Identify which cell holds the provided text, then report its [x, y] central coordinate. 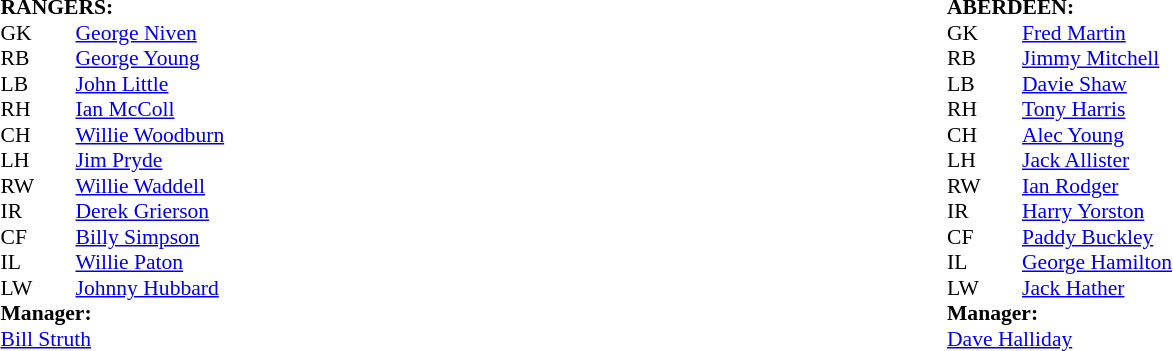
Jack Hather [1097, 288]
Tony Harris [1097, 109]
John Little [150, 84]
Harry Yorston [1097, 211]
George Young [150, 59]
Alec Young [1097, 135]
Willie Waddell [150, 186]
Jim Pryde [150, 161]
Willie Woodburn [150, 135]
Jack Allister [1097, 161]
Johnny Hubbard [150, 288]
Jimmy Mitchell [1097, 59]
Fred Martin [1097, 33]
Billy Simpson [150, 237]
Davie Shaw [1097, 84]
Derek Grierson [150, 211]
Willie Paton [150, 263]
Ian Rodger [1097, 186]
Paddy Buckley [1097, 237]
Ian McColl [150, 109]
George Niven [150, 33]
George Hamilton [1097, 263]
